Return (x, y) of the center of cell containing provided text 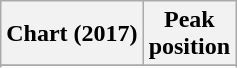
Chart (2017) (72, 34)
Peak position (189, 34)
